Provide the [x, y] coordinate of the cell's center where the given text is located.  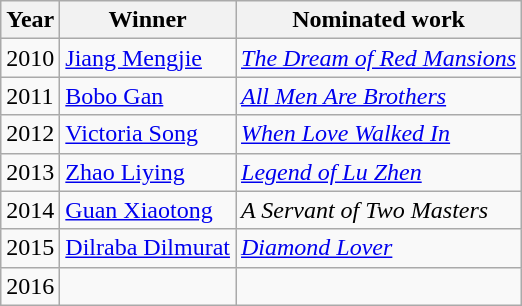
2012 [30, 134]
Jiang Mengjie [148, 58]
2013 [30, 172]
2011 [30, 96]
A Servant of Two Masters [379, 210]
When Love Walked In [379, 134]
Year [30, 20]
2015 [30, 248]
Nominated work [379, 20]
Bobo Gan [148, 96]
2016 [30, 286]
Legend of Lu Zhen [379, 172]
2010 [30, 58]
Winner [148, 20]
Victoria Song [148, 134]
Diamond Lover [379, 248]
The Dream of Red Mansions [379, 58]
Zhao Liying [148, 172]
All Men Are Brothers [379, 96]
2014 [30, 210]
Guan Xiaotong [148, 210]
Dilraba Dilmurat [148, 248]
